Search for the cell housing the specified text and yield its [X, Y] center coordinate. 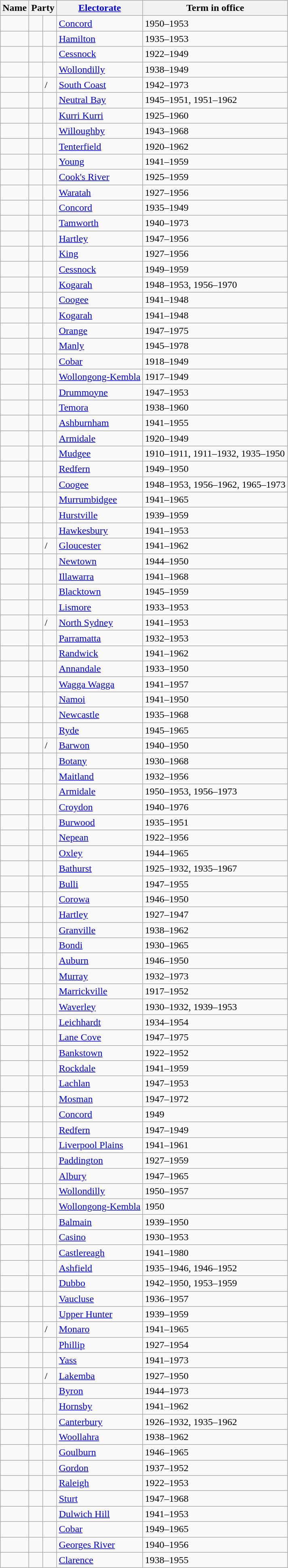
1944–1950 [215, 561]
1917–1952 [215, 992]
Name [15, 8]
Lismore [99, 607]
Bondi [99, 945]
1934–1954 [215, 1022]
1925–1932, 1935–1967 [215, 868]
1940–1956 [215, 1545]
Mudgee [99, 454]
Illawarra [99, 576]
1920–1962 [215, 146]
Waverley [99, 1007]
1933–1950 [215, 669]
Hawkesbury [99, 530]
Cook's River [99, 177]
Liverpool Plains [99, 1145]
South Coast [99, 85]
Young [99, 161]
Bankstown [99, 1053]
1935–1968 [215, 715]
1947–1955 [215, 884]
1925–1959 [215, 177]
Orange [99, 331]
1948–1953, 1956–1970 [215, 285]
Upper Hunter [99, 1314]
1947–1949 [215, 1130]
1947–1972 [215, 1099]
Corowa [99, 899]
Leichhardt [99, 1022]
1938–1960 [215, 407]
Clarence [99, 1560]
1941–1980 [215, 1253]
1941–1961 [215, 1145]
1940–1976 [215, 807]
1937–1952 [215, 1468]
1927–1947 [215, 914]
1948–1953, 1956–1962, 1965–1973 [215, 484]
1910–1911, 1911–1932, 1935–1950 [215, 454]
1927–1954 [215, 1345]
Gordon [99, 1468]
Goulburn [99, 1453]
Botany [99, 761]
Lane Cove [99, 1038]
1947–1956 [215, 239]
1940–1950 [215, 746]
1930–1953 [215, 1237]
Hamilton [99, 39]
Mosman [99, 1099]
1947–1965 [215, 1176]
Waratah [99, 193]
1945–1965 [215, 730]
1944–1965 [215, 853]
1947–1968 [215, 1499]
Raleigh [99, 1483]
1941–1968 [215, 576]
1949–1965 [215, 1529]
1927–1950 [215, 1375]
1922–1949 [215, 54]
Burwood [99, 822]
1942–1973 [215, 85]
1949–1950 [215, 469]
Byron [99, 1391]
Maitland [99, 776]
1932–1953 [215, 638]
Paddington [99, 1160]
King [99, 254]
Ryde [99, 730]
Blacktown [99, 592]
Albury [99, 1176]
1917–1949 [215, 377]
Tamworth [99, 223]
Lakemba [99, 1375]
1930–1968 [215, 761]
Kurri Kurri [99, 115]
1938–1949 [215, 69]
1922–1956 [215, 838]
Casino [99, 1237]
Parramatta [99, 638]
1950 [215, 1207]
1941–1950 [215, 700]
Manly [99, 346]
Croydon [99, 807]
Bathurst [99, 868]
Castlereagh [99, 1253]
Monaro [99, 1329]
Vaucluse [99, 1299]
1941–1973 [215, 1360]
1943–1968 [215, 131]
Oxley [99, 853]
Dubbo [99, 1283]
Drummoyne [99, 392]
Wagga Wagga [99, 684]
1945–1978 [215, 346]
1946–1965 [215, 1453]
1950–1953, 1956–1973 [215, 792]
Murray [99, 976]
Granville [99, 930]
North Sydney [99, 623]
Woollahra [99, 1437]
1941–1955 [215, 423]
1940–1973 [215, 223]
Tenterfield [99, 146]
Randwick [99, 653]
Hornsby [99, 1406]
1949–1959 [215, 269]
Annandale [99, 669]
Newcastle [99, 715]
1949 [215, 1114]
1930–1932, 1939–1953 [215, 1007]
Hurstville [99, 515]
Electorate [99, 8]
1922–1952 [215, 1053]
Yass [99, 1360]
1920–1949 [215, 438]
1944–1973 [215, 1391]
Ashfield [99, 1268]
Temora [99, 407]
1945–1951, 1951–1962 [215, 100]
Bulli [99, 884]
Namoi [99, 700]
1932–1956 [215, 776]
1942–1950, 1953–1959 [215, 1283]
1950–1953 [215, 23]
Auburn [99, 961]
Dulwich Hill [99, 1514]
1926–1932, 1935–1962 [215, 1421]
1918–1949 [215, 361]
1941–1957 [215, 684]
1930–1965 [215, 945]
1925–1960 [215, 115]
Ashburnham [99, 423]
1935–1951 [215, 822]
Barwon [99, 746]
Nepean [99, 838]
Canterbury [99, 1421]
Murrumbidgee [99, 500]
1945–1959 [215, 592]
1936–1957 [215, 1299]
1950–1957 [215, 1191]
1927–1959 [215, 1160]
Willoughby [99, 131]
Lachlan [99, 1084]
Marrickville [99, 992]
Phillip [99, 1345]
1922–1953 [215, 1483]
1939–1950 [215, 1222]
Rockdale [99, 1068]
Party [43, 8]
Neutral Bay [99, 100]
1935–1953 [215, 39]
Balmain [99, 1222]
1935–1949 [215, 208]
Term in office [215, 8]
1935–1946, 1946–1952 [215, 1268]
1938–1955 [215, 1560]
Georges River [99, 1545]
1932–1973 [215, 976]
1933–1953 [215, 607]
Sturt [99, 1499]
Gloucester [99, 546]
Newtown [99, 561]
